Determine the [x, y] coordinate at the center of the cell enclosing the given text.  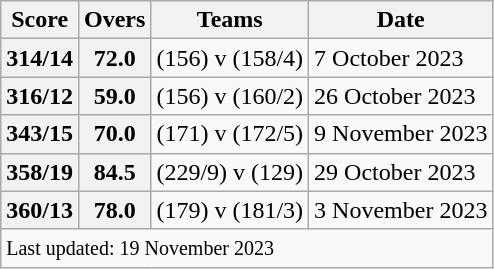
29 October 2023 [401, 172]
Overs [114, 20]
78.0 [114, 210]
70.0 [114, 134]
314/14 [40, 58]
358/19 [40, 172]
343/15 [40, 134]
316/12 [40, 96]
59.0 [114, 96]
Score [40, 20]
(156) v (160/2) [230, 96]
84.5 [114, 172]
26 October 2023 [401, 96]
(171) v (172/5) [230, 134]
(229/9) v (129) [230, 172]
Date [401, 20]
7 October 2023 [401, 58]
3 November 2023 [401, 210]
9 November 2023 [401, 134]
360/13 [40, 210]
Teams [230, 20]
72.0 [114, 58]
Last updated: 19 November 2023 [247, 248]
(179) v (181/3) [230, 210]
(156) v (158/4) [230, 58]
